Find where the given text appears and provide that cell's center as [x, y] coordinate. 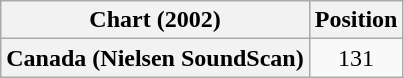
Position [356, 20]
131 [356, 58]
Canada (Nielsen SoundScan) [155, 58]
Chart (2002) [155, 20]
